Scan for the cell matching the given text and deliver its [x, y] coordinate at center. 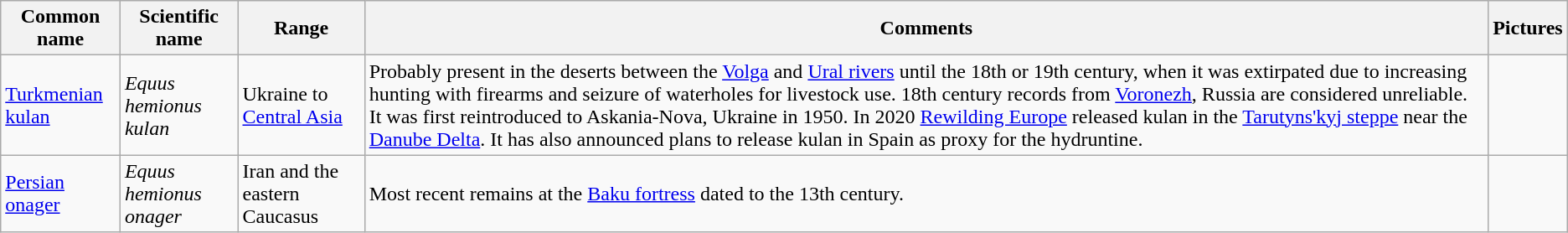
Equus hemionus onager [179, 194]
Equus hemionus kulan [179, 106]
Ukraine to Central Asia [302, 106]
Scientific name [179, 28]
Most recent remains at the Baku fortress dated to the 13th century. [926, 194]
Comments [926, 28]
Pictures [1528, 28]
Persian onager [60, 194]
Common name [60, 28]
Range [302, 28]
Turkmenian kulan [60, 106]
Iran and the eastern Caucasus [302, 194]
